Search for the cell housing the specified text and yield its [x, y] center coordinate. 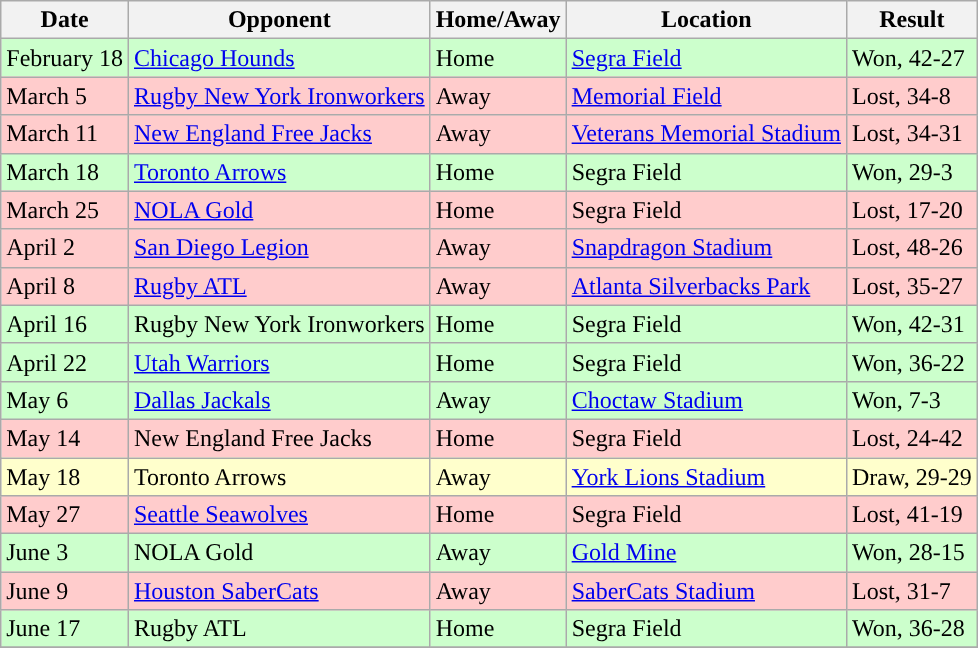
SaberCats Stadium [706, 591]
Lost, 35-27 [912, 286]
Opponent [279, 20]
April 22 [65, 362]
Lost, 24-42 [912, 438]
March 25 [65, 210]
Won, 7-3 [912, 400]
Houston SaberCats [279, 591]
Location [706, 20]
Won, 42-31 [912, 324]
May 18 [65, 477]
Lost, 48-26 [912, 248]
Lost, 34-31 [912, 134]
Utah Warriors [279, 362]
June 17 [65, 629]
Won, 42-27 [912, 58]
Atlanta Silverbacks Park [706, 286]
May 6 [65, 400]
April 2 [65, 248]
June 9 [65, 591]
Won, 36-22 [912, 362]
York Lions Stadium [706, 477]
Lost, 17-20 [912, 210]
April 8 [65, 286]
March 11 [65, 134]
May 14 [65, 438]
March 5 [65, 96]
San Diego Legion [279, 248]
Choctaw Stadium [706, 400]
Memorial Field [706, 96]
Won, 29-3 [912, 172]
Lost, 34-8 [912, 96]
March 18 [65, 172]
Result [912, 20]
Gold Mine [706, 553]
Won, 28-15 [912, 553]
Lost, 31-7 [912, 591]
April 16 [65, 324]
May 27 [65, 515]
Home/Away [498, 20]
Date [65, 20]
Snapdragon Stadium [706, 248]
Chicago Hounds [279, 58]
February 18 [65, 58]
Won, 36-28 [912, 629]
Veterans Memorial Stadium [706, 134]
Lost, 41-19 [912, 515]
Dallas Jackals [279, 400]
Draw, 29-29 [912, 477]
Seattle Seawolves [279, 515]
June 3 [65, 553]
